Extract the (X, Y) coordinate from the center of the cell holding the provided text.  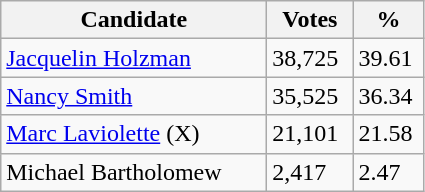
21,101 (310, 134)
Jacquelin Holzman (134, 58)
Votes (310, 20)
Candidate (134, 20)
39.61 (388, 58)
2.47 (388, 172)
38,725 (310, 58)
36.34 (388, 96)
2,417 (310, 172)
Nancy Smith (134, 96)
% (388, 20)
Marc Laviolette (X) (134, 134)
Michael Bartholomew (134, 172)
21.58 (388, 134)
35,525 (310, 96)
